Capture the cell that displays the provided text and extract its (X, Y) central coordinate. 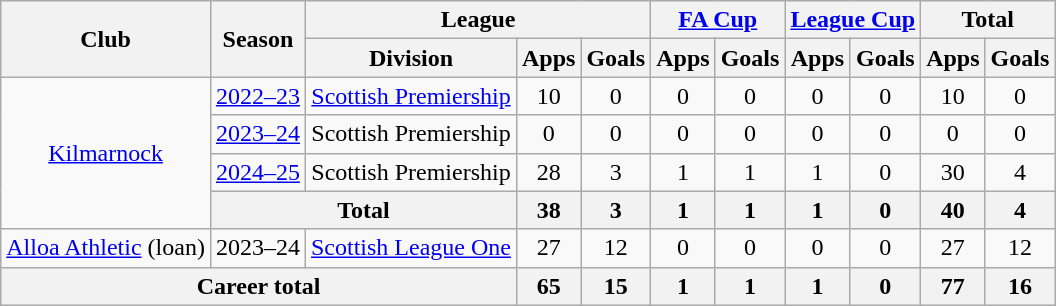
League Cup (853, 20)
15 (616, 286)
38 (548, 210)
Division (410, 58)
2024–25 (258, 172)
65 (548, 286)
FA Cup (718, 20)
16 (1020, 286)
77 (953, 286)
30 (953, 172)
League (478, 20)
2022–23 (258, 96)
Season (258, 39)
Club (106, 39)
Career total (259, 286)
28 (548, 172)
40 (953, 210)
Alloa Athletic (loan) (106, 248)
Scottish League One (410, 248)
Kilmarnock (106, 153)
